Determine the [X, Y] coordinate at the center of the cell enclosing the given text.  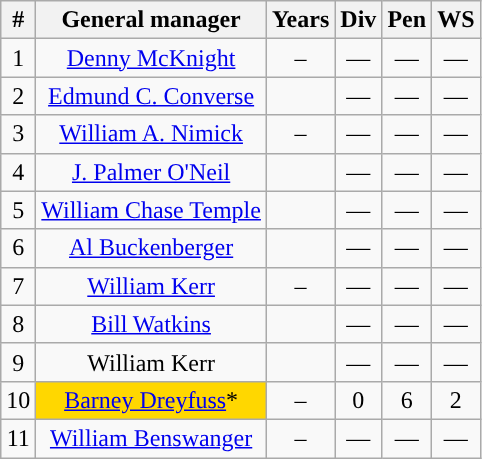
1 [18, 58]
Div [358, 20]
5 [18, 210]
Pen [407, 20]
9 [18, 362]
William Chase Temple [152, 210]
10 [18, 400]
Bill Watkins [152, 324]
Barney Dreyfuss* [152, 400]
General manager [152, 20]
Denny McKnight [152, 58]
Edmund C. Converse [152, 96]
4 [18, 172]
J. Palmer O'Neil [152, 172]
WS [456, 20]
Al Buckenberger [152, 248]
8 [18, 324]
3 [18, 134]
11 [18, 438]
7 [18, 286]
William A. Nimick [152, 134]
Years [300, 20]
William Benswanger [152, 438]
# [18, 20]
0 [358, 400]
